Return (x, y) of the center of cell containing provided text 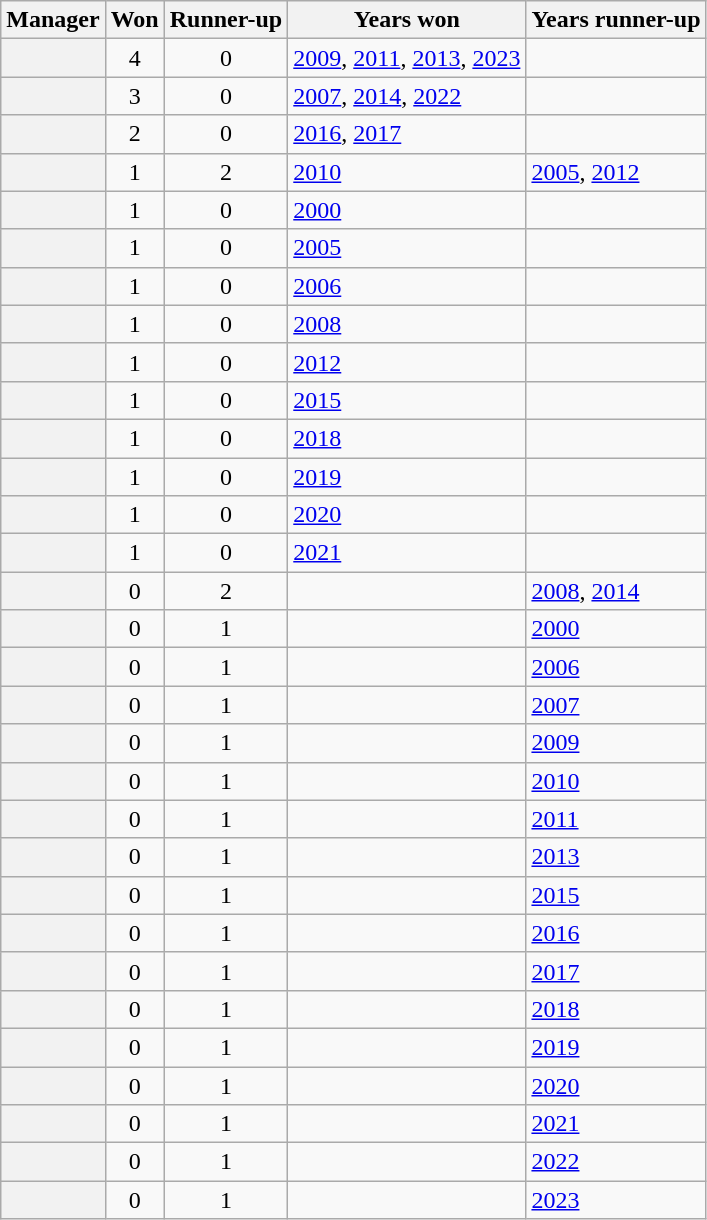
2023 (616, 1200)
Years runner-up (616, 20)
2009 (616, 743)
2007, 2014, 2022 (407, 96)
2022 (616, 1162)
Years won (407, 20)
2008, 2014 (616, 591)
2005, 2012 (616, 172)
2017 (616, 971)
2013 (616, 857)
4 (134, 58)
2016 (616, 933)
Runner-up (226, 20)
3 (134, 96)
2011 (616, 819)
Manager (53, 20)
2007 (616, 705)
2009, 2011, 2013, 2023 (407, 58)
2016, 2017 (407, 134)
2005 (407, 248)
2012 (407, 362)
2008 (407, 324)
Won (134, 20)
